Capture the cell that displays the provided text and extract its (X, Y) central coordinate. 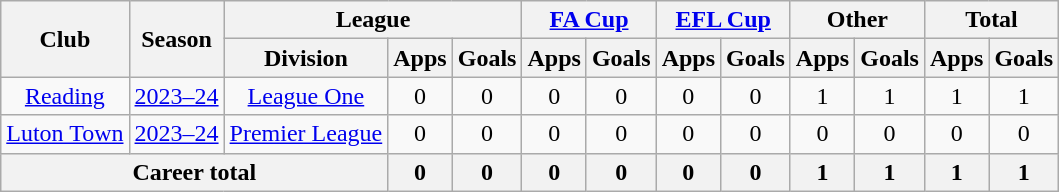
Season (176, 39)
League (373, 20)
Reading (65, 96)
Division (306, 58)
Premier League (306, 134)
Career total (194, 172)
Luton Town (65, 134)
Other (857, 20)
Club (65, 39)
FA Cup (589, 20)
Total (991, 20)
League One (306, 96)
EFL Cup (723, 20)
